Detect which cell encompasses the target text, then output its (x, y) center coordinate. 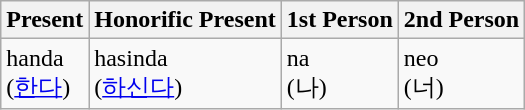
2nd Person (461, 20)
na(나) (340, 74)
Honorific Present (186, 20)
handa(한다) (45, 74)
hasinda(하신다) (186, 74)
Present (45, 20)
1st Person (340, 20)
neo(너) (461, 74)
